Capture the cell that displays the provided text and extract its [X, Y] central coordinate. 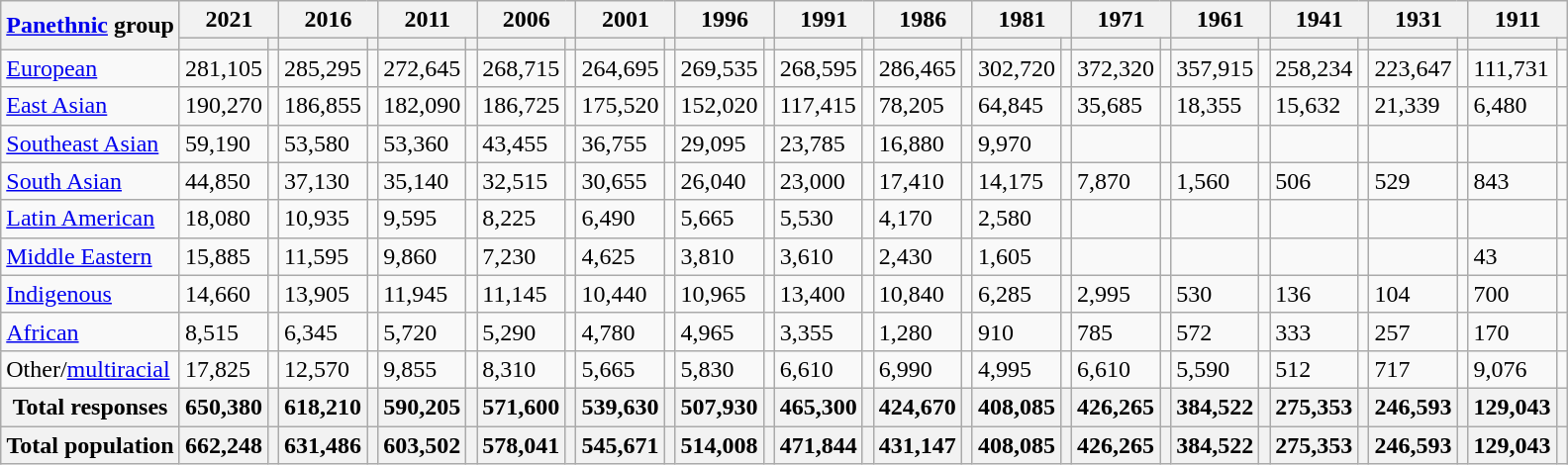
14,660 [224, 294]
1,560 [1216, 181]
6,480 [1513, 106]
631,486 [323, 444]
2,995 [1117, 294]
8,225 [521, 219]
3,810 [719, 256]
59,190 [224, 143]
910 [1016, 331]
11,595 [323, 256]
7,870 [1117, 181]
2006 [527, 20]
4,780 [620, 331]
Total responses [91, 407]
Other/multiracial [91, 369]
182,090 [422, 106]
23,000 [818, 181]
571,600 [521, 407]
2,430 [917, 256]
512 [1315, 369]
3,355 [818, 331]
1,605 [1016, 256]
258,234 [1315, 68]
264,695 [620, 68]
190,270 [224, 106]
10,935 [323, 219]
11,945 [422, 294]
268,715 [521, 68]
18,080 [224, 219]
10,440 [620, 294]
36,755 [620, 143]
Middle Eastern [91, 256]
285,295 [323, 68]
1961 [1221, 20]
281,105 [224, 68]
268,595 [818, 68]
Total population [91, 444]
1,280 [917, 331]
590,205 [422, 407]
578,041 [521, 444]
333 [1315, 331]
662,248 [224, 444]
35,685 [1117, 106]
15,632 [1315, 106]
29,095 [719, 143]
545,671 [620, 444]
272,645 [422, 68]
136 [1315, 294]
8,515 [224, 331]
9,855 [422, 369]
6,285 [1016, 294]
9,970 [1016, 143]
117,415 [818, 106]
717 [1414, 369]
17,410 [917, 181]
5,590 [1216, 369]
10,840 [917, 294]
9,860 [422, 256]
1991 [824, 20]
17,825 [224, 369]
37,130 [323, 181]
South Asian [91, 181]
Indigenous [91, 294]
1941 [1320, 20]
104 [1414, 294]
431,147 [917, 444]
286,465 [917, 68]
44,850 [224, 181]
11,145 [521, 294]
1996 [725, 20]
East Asian [91, 106]
1986 [923, 20]
4,995 [1016, 369]
170 [1513, 331]
35,140 [422, 181]
16,880 [917, 143]
650,380 [224, 407]
4,625 [620, 256]
5,830 [719, 369]
506 [1315, 181]
2001 [626, 20]
471,844 [818, 444]
572 [1216, 331]
European [91, 68]
18,355 [1216, 106]
5,530 [818, 219]
372,320 [1117, 68]
539,630 [620, 407]
1911 [1518, 20]
Latin American [91, 219]
9,076 [1513, 369]
8,310 [521, 369]
1981 [1022, 20]
257 [1414, 331]
Panethnic group [91, 26]
3,610 [818, 256]
53,580 [323, 143]
30,655 [620, 181]
9,595 [422, 219]
15,885 [224, 256]
7,230 [521, 256]
Southeast Asian [91, 143]
African [91, 331]
14,175 [1016, 181]
507,930 [719, 407]
4,965 [719, 331]
64,845 [1016, 106]
1931 [1419, 20]
43,455 [521, 143]
5,290 [521, 331]
53,360 [422, 143]
465,300 [818, 407]
186,725 [521, 106]
4,170 [917, 219]
1971 [1122, 20]
618,210 [323, 407]
424,670 [917, 407]
2,580 [1016, 219]
603,502 [422, 444]
843 [1513, 181]
78,205 [917, 106]
357,915 [1216, 68]
186,855 [323, 106]
529 [1414, 181]
2011 [428, 20]
12,570 [323, 369]
13,905 [323, 294]
152,020 [719, 106]
302,720 [1016, 68]
32,515 [521, 181]
2021 [229, 20]
514,008 [719, 444]
2016 [329, 20]
530 [1216, 294]
223,647 [1414, 68]
269,535 [719, 68]
785 [1117, 331]
26,040 [719, 181]
23,785 [818, 143]
175,520 [620, 106]
10,965 [719, 294]
13,400 [818, 294]
111,731 [1513, 68]
6,490 [620, 219]
21,339 [1414, 106]
6,990 [917, 369]
43 [1513, 256]
700 [1513, 294]
6,345 [323, 331]
5,720 [422, 331]
